Find where the given text appears and provide that cell's center as (x, y) coordinate. 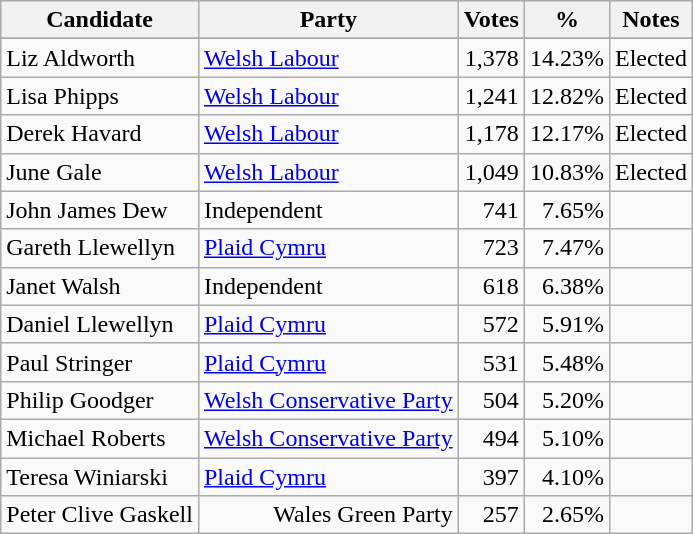
Notes (650, 20)
Derek Havard (100, 134)
Daniel Llewellyn (100, 324)
741 (491, 210)
5.20% (566, 400)
14.23% (566, 58)
Liz Aldworth (100, 58)
Lisa Phipps (100, 96)
Wales Green Party (328, 515)
10.83% (566, 172)
1,241 (491, 96)
Philip Goodger (100, 400)
531 (491, 362)
257 (491, 515)
Michael Roberts (100, 438)
572 (491, 324)
7.47% (566, 248)
1,049 (491, 172)
5.48% (566, 362)
Peter Clive Gaskell (100, 515)
Votes (491, 20)
7.65% (566, 210)
Party (328, 20)
Paul Stringer (100, 362)
12.82% (566, 96)
Gareth Llewellyn (100, 248)
1,178 (491, 134)
1,378 (491, 58)
5.91% (566, 324)
2.65% (566, 515)
504 (491, 400)
Janet Walsh (100, 286)
397 (491, 477)
4.10% (566, 477)
494 (491, 438)
% (566, 20)
Teresa Winiarski (100, 477)
12.17% (566, 134)
618 (491, 286)
June Gale (100, 172)
723 (491, 248)
John James Dew (100, 210)
Candidate (100, 20)
5.10% (566, 438)
6.38% (566, 286)
